Scan for the cell matching the given text and deliver its (X, Y) coordinate at center. 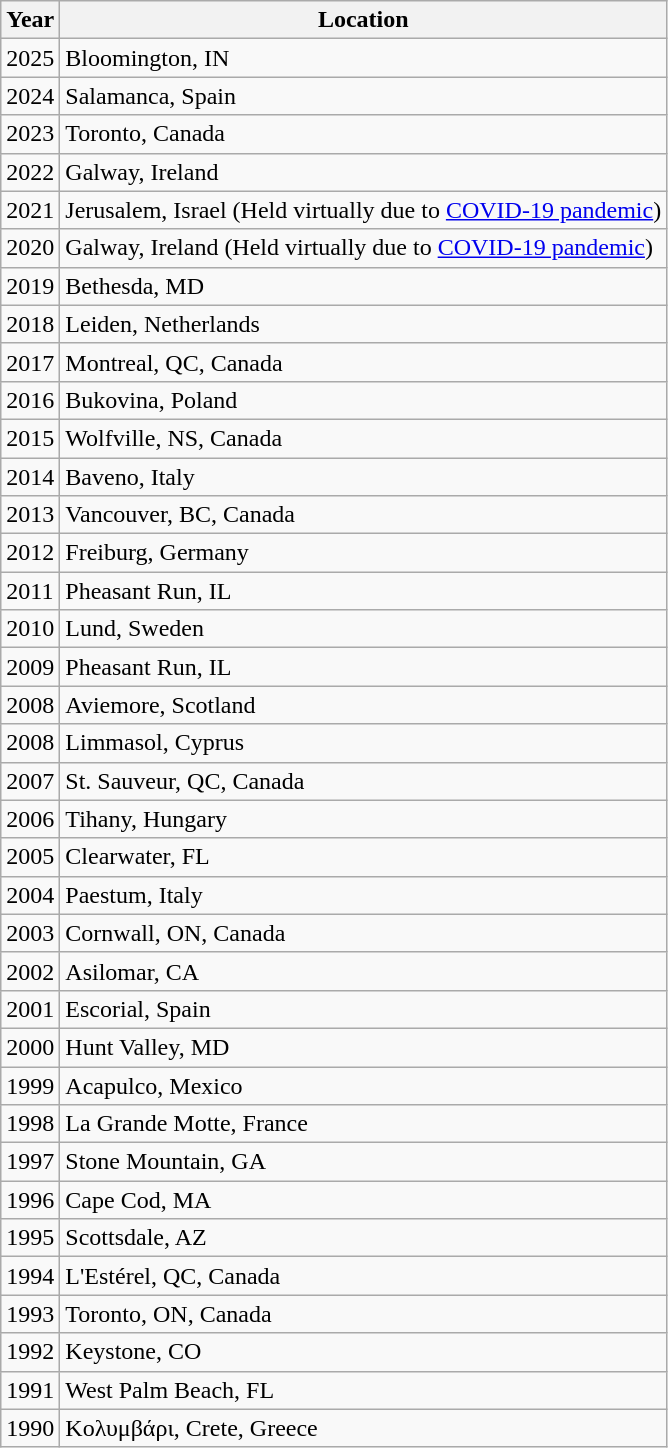
1991 (30, 1390)
Lund, Sweden (364, 629)
Clearwater, FL (364, 857)
2018 (30, 324)
2016 (30, 400)
Limmasol, Cyprus (364, 743)
Galway, Ireland (364, 172)
Leiden, Netherlands (364, 324)
2012 (30, 553)
1994 (30, 1276)
2019 (30, 286)
Bukovina, Poland (364, 400)
La Grande Motte, France (364, 1124)
Cornwall, ON, Canada (364, 933)
West Palm Beach, FL (364, 1390)
Aviemore, Scotland (364, 705)
Baveno, Italy (364, 477)
2017 (30, 362)
Keystone, CO (364, 1352)
2006 (30, 819)
2009 (30, 667)
2013 (30, 515)
St. Sauveur, QC, Canada (364, 781)
Salamanca, Spain (364, 96)
Freiburg, Germany (364, 553)
Toronto, Canada (364, 134)
Location (364, 20)
Bloomington, IN (364, 58)
Montreal, QC, Canada (364, 362)
2004 (30, 895)
Tihany, Hungary (364, 819)
1993 (30, 1314)
2002 (30, 971)
1995 (30, 1238)
Asilomar, CA (364, 971)
Acapulco, Mexico (364, 1085)
2000 (30, 1047)
2005 (30, 857)
1996 (30, 1200)
2022 (30, 172)
2023 (30, 134)
Cape Cod, MA (364, 1200)
1997 (30, 1162)
2021 (30, 210)
Bethesda, MD (364, 286)
Vancouver, BC, Canada (364, 515)
2011 (30, 591)
Scottsdale, AZ (364, 1238)
Wolfville, NS, Canada (364, 438)
Toronto, ON, Canada (364, 1314)
2001 (30, 1009)
1999 (30, 1085)
2015 (30, 438)
L'Estérel, QC, Canada (364, 1276)
Κολυμβάρι, Crete, Greece (364, 1428)
Hunt Valley, MD (364, 1047)
Galway, Ireland (Held virtually due to COVID-19 pandemic) (364, 248)
2003 (30, 933)
Jerusalem, Israel (Held virtually due to COVID-19 pandemic) (364, 210)
Paestum, Italy (364, 895)
2010 (30, 629)
2020 (30, 248)
Year (30, 20)
1998 (30, 1124)
1992 (30, 1352)
Stone Mountain, GA (364, 1162)
2014 (30, 477)
Escorial, Spain (364, 1009)
2025 (30, 58)
1990 (30, 1428)
2024 (30, 96)
2007 (30, 781)
